Search for the cell housing the specified text and yield its [x, y] center coordinate. 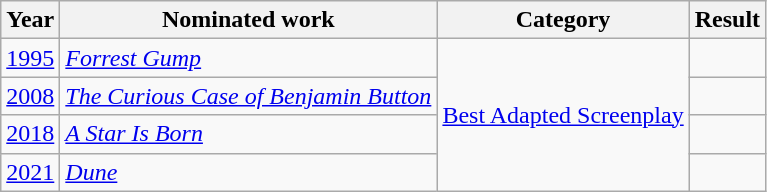
Nominated work [248, 20]
Category [563, 20]
A Star Is Born [248, 134]
Year [30, 20]
Forrest Gump [248, 58]
Best Adapted Screenplay [563, 115]
Dune [248, 172]
2021 [30, 172]
Result [727, 20]
The Curious Case of Benjamin Button [248, 96]
1995 [30, 58]
2008 [30, 96]
2018 [30, 134]
